Pinpoint the cell where the given text exists, returning its [x, y] midpoint coordinate. 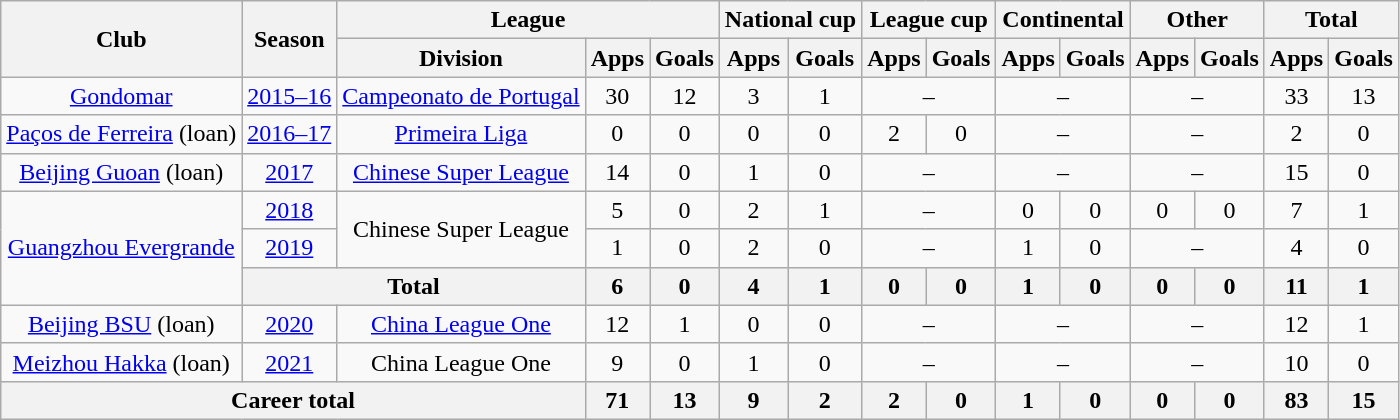
2016–17 [290, 134]
Division [461, 58]
Club [122, 39]
Gondomar [122, 96]
Guangzhou Evergrande [122, 248]
6 [617, 286]
71 [617, 400]
7 [1296, 210]
33 [1296, 96]
2015–16 [290, 96]
Campeonato de Portugal [461, 96]
Season [290, 39]
Paços de Ferreira (loan) [122, 134]
30 [617, 96]
Career total [293, 400]
14 [617, 172]
2020 [290, 324]
83 [1296, 400]
League cup [929, 20]
Beijing BSU (loan) [122, 324]
National cup [790, 20]
2018 [290, 210]
Continental [1063, 20]
2021 [290, 362]
2017 [290, 172]
10 [1296, 362]
Primeira Liga [461, 134]
3 [753, 96]
Beijing Guoan (loan) [122, 172]
Meizhou Hakka (loan) [122, 362]
2019 [290, 248]
Other [1197, 20]
5 [617, 210]
League [528, 20]
11 [1296, 286]
